Pinpoint the cell where the given text exists, returning its (X, Y) midpoint coordinate. 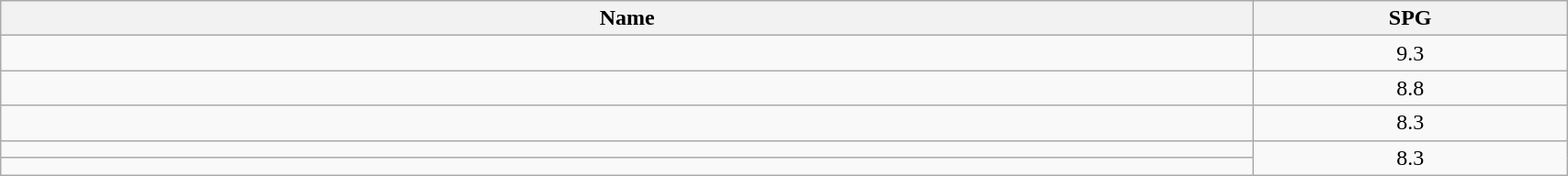
SPG (1411, 18)
9.3 (1411, 53)
8.8 (1411, 88)
Name (627, 18)
